Capture the cell that displays the provided text and extract its [X, Y] central coordinate. 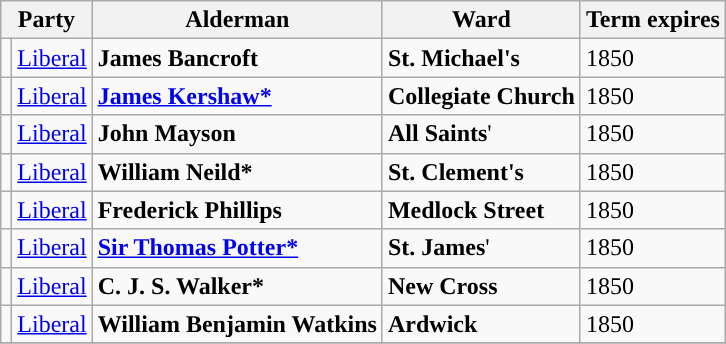
Collegiate Church [481, 96]
Medlock Street [481, 210]
New Cross [481, 286]
Ward [481, 20]
Ardwick [481, 324]
William Neild* [237, 172]
Sir Thomas Potter* [237, 248]
William Benjamin Watkins [237, 324]
James Bancroft [237, 58]
Alderman [237, 20]
St. Michael's [481, 58]
Party [46, 20]
John Mayson [237, 134]
St. James' [481, 248]
Term expires [652, 20]
James Kershaw* [237, 96]
All Saints' [481, 134]
Frederick Phillips [237, 210]
St. Clement's [481, 172]
C. J. S. Walker* [237, 286]
